Detect which cell encompasses the target text, then output its [x, y] center coordinate. 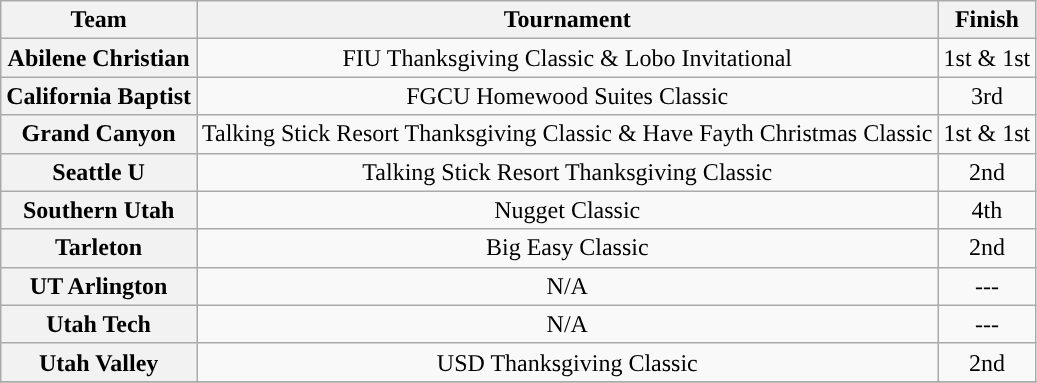
Abilene Christian [99, 58]
Nugget Classic [567, 210]
UT Arlington [99, 286]
Utah Tech [99, 324]
FGCU Homewood Suites Classic [567, 96]
3rd [987, 96]
California Baptist [99, 96]
Grand Canyon [99, 134]
USD Thanksgiving Classic [567, 362]
Talking Stick Resort Thanksgiving Classic [567, 172]
Tournament [567, 20]
Southern Utah [99, 210]
4th [987, 210]
FIU Thanksgiving Classic & Lobo Invitational [567, 58]
Utah Valley [99, 362]
Team [99, 20]
Talking Stick Resort Thanksgiving Classic & Have Fayth Christmas Classic [567, 134]
Tarleton [99, 248]
Finish [987, 20]
Big Easy Classic [567, 248]
Seattle U [99, 172]
